Provide the [x, y] coordinate of the cell's center where the given text is located.  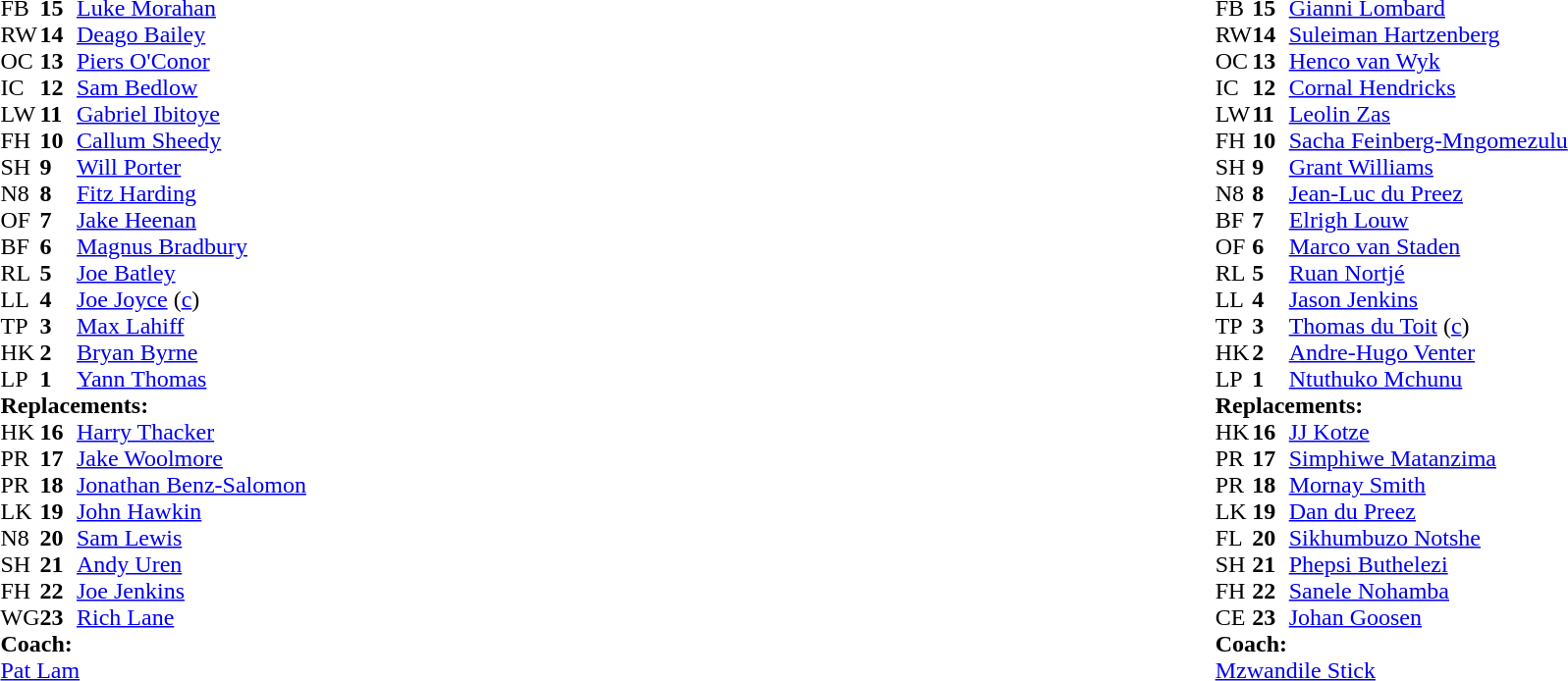
Bryan Byrne [191, 353]
JJ Kotze [1429, 432]
Suleiman Hartzenberg [1429, 35]
Rich Lane [191, 618]
FL [1234, 538]
Thomas du Toit (c) [1429, 326]
Piers O'Conor [191, 61]
Mornay Smith [1429, 485]
Jason Jenkins [1429, 300]
John Hawkin [191, 512]
Elrigh Louw [1429, 220]
Gabriel Ibitoye [191, 114]
Marco van Staden [1429, 247]
Phepsi Buthelezi [1429, 565]
Leolin Zas [1429, 114]
Jean-Luc du Preez [1429, 194]
Jake Heenan [191, 220]
Ntuthuko Mchunu [1429, 379]
Andre-Hugo Venter [1429, 353]
Sanele Nohamba [1429, 591]
Ruan Nortjé [1429, 273]
Sam Lewis [191, 538]
Grant Williams [1429, 167]
Magnus Bradbury [191, 247]
Jake Woolmore [191, 459]
Joe Batley [191, 273]
Johan Goosen [1429, 618]
CE [1234, 618]
Simphiwe Matanzima [1429, 459]
Dan du Preez [1429, 512]
Yann Thomas [191, 379]
Cornal Hendricks [1429, 88]
Sikhumbuzo Notshe [1429, 538]
Sam Bedlow [191, 88]
Fitz Harding [191, 194]
Joe Joyce (c) [191, 300]
Joe Jenkins [191, 591]
Callum Sheedy [191, 141]
WG [20, 618]
Henco van Wyk [1429, 61]
Deago Bailey [191, 35]
Harry Thacker [191, 432]
Jonathan Benz-Salomon [191, 485]
Sacha Feinberg-Mngomezulu [1429, 141]
Will Porter [191, 167]
Andy Uren [191, 565]
Max Lahiff [191, 326]
